Extract the (X, Y) coordinate from the center of the cell holding the provided text.  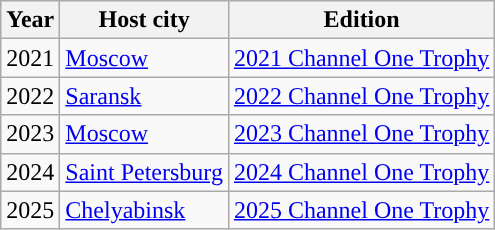
Saint Petersburg (144, 172)
2022 Channel One Trophy (361, 96)
2022 (30, 96)
Chelyabinsk (144, 210)
2025 Channel One Trophy (361, 210)
2023 Channel One Trophy (361, 134)
2024 (30, 172)
2025 (30, 210)
Edition (361, 20)
2024 Channel One Trophy (361, 172)
Year (30, 20)
2021 Channel One Trophy (361, 58)
2023 (30, 134)
Saransk (144, 96)
2021 (30, 58)
Host city (144, 20)
